Return (x, y) of the center of cell containing provided text 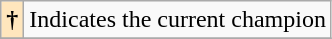
† (12, 20)
Indicates the current champion (178, 20)
